Extract the [x, y] coordinate from the center of the cell holding the provided text.  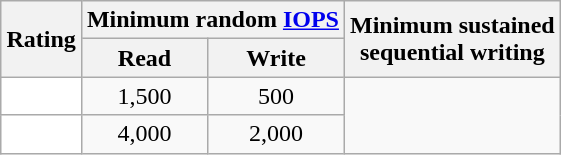
Minimum sustainedsequential writing [452, 39]
Read [144, 58]
1,500 [144, 96]
Rating [41, 39]
Write [276, 58]
Minimum random IOPS [212, 20]
2,000 [276, 134]
4,000 [144, 134]
500 [276, 96]
